Detect which cell encompasses the target text, then output its (x, y) center coordinate. 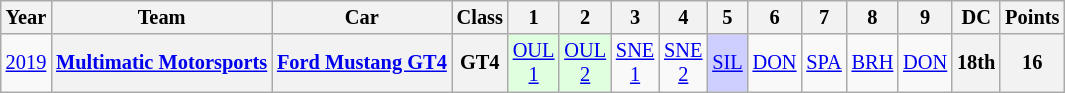
OUL2 (585, 63)
BRH (873, 63)
OUL1 (534, 63)
SNE2 (683, 63)
Year (26, 17)
SIL (727, 63)
Multimatic Motorsports (162, 63)
4 (683, 17)
GT4 (480, 63)
Team (162, 17)
Points (1032, 17)
16 (1032, 63)
6 (775, 17)
2 (585, 17)
2019 (26, 63)
5 (727, 17)
18th (976, 63)
SPA (824, 63)
Class (480, 17)
Car (362, 17)
1 (534, 17)
SNE1 (635, 63)
7 (824, 17)
Ford Mustang GT4 (362, 63)
8 (873, 17)
3 (635, 17)
DC (976, 17)
9 (925, 17)
